Determine the (X, Y) coordinate at the center of the cell enclosing the given text.  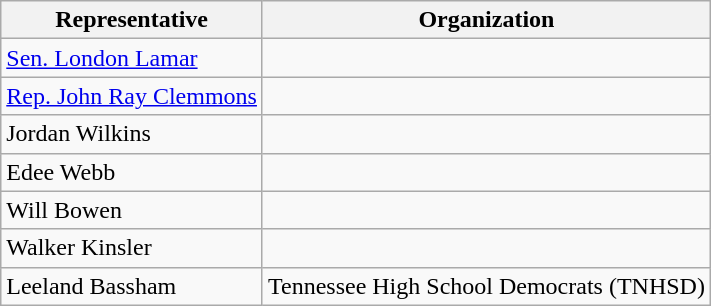
Leeland Bassham (132, 286)
Jordan Wilkins (132, 134)
Will Bowen (132, 210)
Tennessee High School Democrats (TNHSD) (486, 286)
Sen. London Lamar (132, 58)
Organization (486, 20)
Walker Kinsler (132, 248)
Edee Webb (132, 172)
Rep. John Ray Clemmons (132, 96)
Representative (132, 20)
